Capture the cell that displays the provided text and extract its (X, Y) central coordinate. 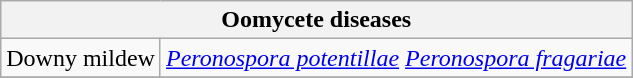
Downy mildew (81, 58)
Peronospora potentillae Peronospora fragariae (396, 58)
Oomycete diseases (316, 20)
